Determine the (X, Y) coordinate at the center of the cell enclosing the given text.  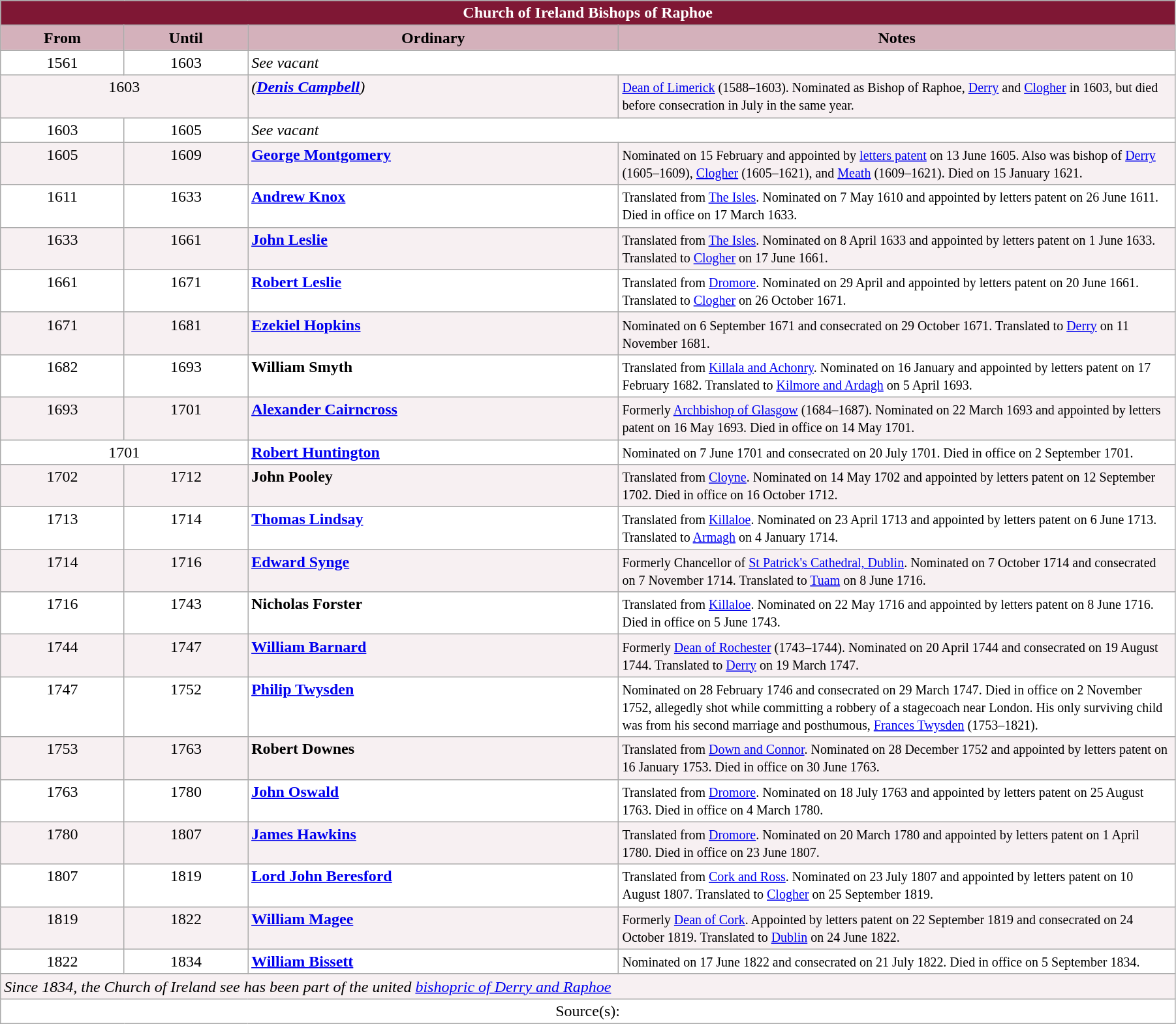
Edward Synge (433, 570)
1743 (185, 613)
Nicholas Forster (433, 613)
Nominated on 17 June 1822 and consecrated on 21 July 1822. Died in office on 5 September 1834. (897, 961)
Translated from The Isles. Nominated on 8 April 1633 and appointed by letters patent on 1 June 1633. Translated to Clogher on 17 June 1661. (897, 248)
Lord John Beresford (433, 885)
Formerly Archbishop of Glasgow (1684–1687). Nominated on 22 March 1693 and appointed by letters patent on 16 May 1693. Died in office on 14 May 1701. (897, 418)
1744 (63, 655)
Since 1834, the Church of Ireland see has been part of the united bishopric of Derry and Raphoe (588, 986)
Translated from Down and Connor. Nominated on 28 December 1752 and appointed by letters patent on 16 January 1753. Died in office on 30 June 1763. (897, 758)
Alexander Cairncross (433, 418)
Translated from The Isles. Nominated on 7 May 1610 and appointed by letters patent on 26 June 1611. Died in office on 17 March 1633. (897, 206)
Nominated on 6 September 1671 and consecrated on 29 October 1671. Translated to Derry on 11 November 1681. (897, 333)
Translated from Dromore. Nominated on 20 March 1780 and appointed by letters patent on 1 April 1780. Died in office on 23 June 1807. (897, 843)
William Magee (433, 928)
Robert Downes (433, 758)
George Montgomery (433, 163)
Source(s): (588, 1011)
Formerly Dean of Cork. Appointed by letters patent on 22 September 1819 and consecrated on 24 October 1819. Translated to Dublin on 24 June 1822. (897, 928)
1611 (63, 206)
Church of Ireland Bishops of Raphoe (588, 13)
John Pooley (433, 486)
Until (185, 38)
1713 (63, 529)
Dean of Limerick (1588–1603). Nominated as Bishop of Raphoe, Derry and Clogher in 1603, but died before consecration in July in the same year. (897, 97)
Translated from Cloyne. Nominated on 14 May 1702 and appointed by letters patent on 12 September 1702. Died in office on 16 October 1712. (897, 486)
1834 (185, 961)
John Leslie (433, 248)
William Bissett (433, 961)
Thomas Lindsay (433, 529)
From (63, 38)
Translated from Dromore. Nominated on 18 July 1763 and appointed by letters patent on 25 August 1763. Died in office on 4 March 1780. (897, 800)
Philip Twysden (433, 707)
1609 (185, 163)
Robert Huntington (433, 452)
1752 (185, 707)
Translated from Dromore. Nominated on 29 April and appointed by letters patent on 20 June 1661. Translated to Clogher on 26 October 1671. (897, 291)
1702 (63, 486)
William Smyth (433, 376)
1561 (63, 63)
Translated from Killaloe. Nominated on 23 April 1713 and appointed by letters patent on 6 June 1713. Translated to Armagh on 4 January 1714. (897, 529)
Ezekiel Hopkins (433, 333)
1753 (63, 758)
Nominated on 7 June 1701 and consecrated on 20 July 1701. Died in office on 2 September 1701. (897, 452)
(Denis Campbell) (433, 97)
Robert Leslie (433, 291)
1682 (63, 376)
James Hawkins (433, 843)
1681 (185, 333)
Andrew Knox (433, 206)
1712 (185, 486)
Translated from Killaloe. Nominated on 22 May 1716 and appointed by letters patent on 8 June 1716. Died in office on 5 June 1743. (897, 613)
Formerly Dean of Rochester (1743–1744). Nominated on 20 April 1744 and consecrated on 19 August 1744. Translated to Derry on 19 March 1747. (897, 655)
Notes (897, 38)
William Barnard (433, 655)
John Oswald (433, 800)
Ordinary (433, 38)
